Search for the cell housing the specified text and yield its (x, y) center coordinate. 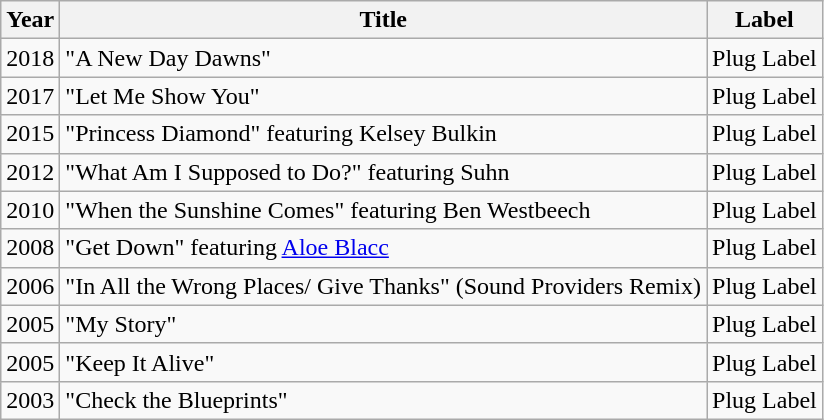
"When the Sunshine Comes" featuring Ben Westbeech (384, 210)
2006 (30, 286)
2017 (30, 96)
"Check the Blueprints" (384, 400)
2003 (30, 400)
2015 (30, 134)
"My Story" (384, 324)
"What Am I Supposed to Do?" featuring Suhn (384, 172)
"Get Down" featuring Aloe Blacc (384, 248)
Label (765, 20)
2012 (30, 172)
"Let Me Show You" (384, 96)
2008 (30, 248)
"A New Day Dawns" (384, 58)
2018 (30, 58)
Year (30, 20)
"Princess Diamond" featuring Kelsey Bulkin (384, 134)
Title (384, 20)
2010 (30, 210)
"Keep It Alive" (384, 362)
"In All the Wrong Places/ Give Thanks" (Sound Providers Remix) (384, 286)
